From the cell containing the given text, extract its center point as [x, y] coordinate. 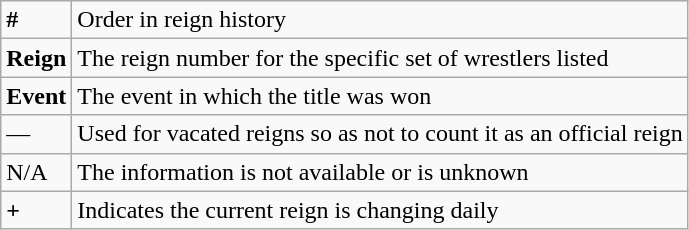
The information is not available or is unknown [380, 172]
The event in which the title was won [380, 96]
Event [36, 96]
N/A [36, 172]
The reign number for the specific set of wrestlers listed [380, 58]
# [36, 20]
Indicates the current reign is changing daily [380, 210]
Used for vacated reigns so as not to count it as an official reign [380, 134]
+ [36, 210]
Order in reign history [380, 20]
— [36, 134]
Reign [36, 58]
